Search for the cell housing the specified text and yield its [X, Y] center coordinate. 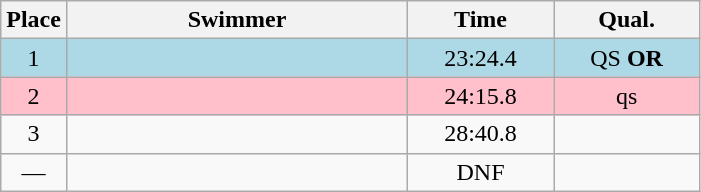
2 [34, 96]
23:24.4 [481, 58]
Time [481, 20]
3 [34, 134]
Place [34, 20]
qs [627, 96]
28:40.8 [481, 134]
DNF [481, 172]
Qual. [627, 20]
QS OR [627, 58]
1 [34, 58]
24:15.8 [481, 96]
— [34, 172]
Swimmer [236, 20]
